Identify which cell holds the provided text, then report its (x, y) central coordinate. 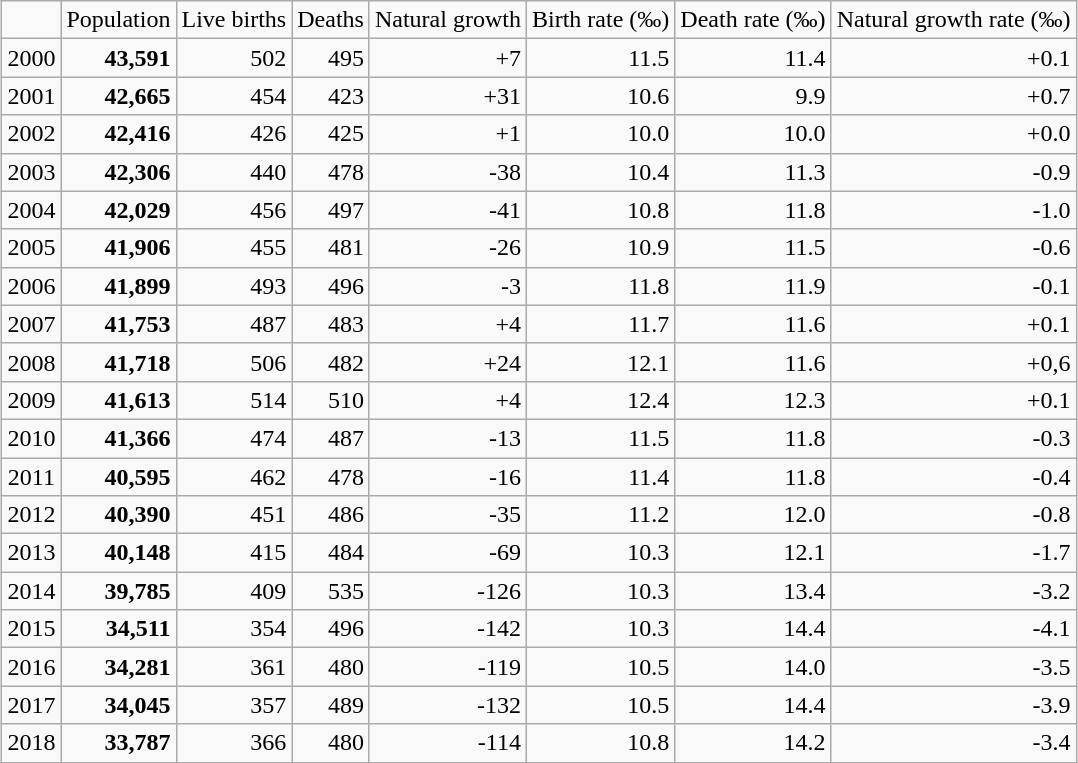
Natural growth (448, 20)
514 (234, 400)
484 (331, 553)
361 (234, 667)
456 (234, 210)
-0.3 (954, 438)
-69 (448, 553)
-3.4 (954, 743)
-3 (448, 286)
474 (234, 438)
2002 (32, 134)
506 (234, 362)
Natural growth rate (‰) (954, 20)
34,281 (118, 667)
+0.7 (954, 96)
Birth rate (‰) (600, 20)
12.0 (753, 515)
39,785 (118, 591)
-0.8 (954, 515)
12.4 (600, 400)
425 (331, 134)
9.9 (753, 96)
357 (234, 705)
2015 (32, 629)
43,591 (118, 58)
14.2 (753, 743)
-26 (448, 248)
481 (331, 248)
-1.7 (954, 553)
2016 (32, 667)
-126 (448, 591)
2010 (32, 438)
451 (234, 515)
-3.9 (954, 705)
34,511 (118, 629)
41,718 (118, 362)
41,366 (118, 438)
34,045 (118, 705)
11.3 (753, 172)
455 (234, 248)
454 (234, 96)
354 (234, 629)
14.0 (753, 667)
510 (331, 400)
11.9 (753, 286)
10.6 (600, 96)
-132 (448, 705)
-16 (448, 477)
41,906 (118, 248)
2011 (32, 477)
+0.0 (954, 134)
+1 (448, 134)
-3.5 (954, 667)
2009 (32, 400)
+24 (448, 362)
41,613 (118, 400)
2003 (32, 172)
40,148 (118, 553)
13.4 (753, 591)
2013 (32, 553)
Deaths (331, 20)
489 (331, 705)
41,899 (118, 286)
2004 (32, 210)
-41 (448, 210)
495 (331, 58)
2000 (32, 58)
42,029 (118, 210)
11.2 (600, 515)
-142 (448, 629)
10.4 (600, 172)
2012 (32, 515)
42,665 (118, 96)
Death rate (‰) (753, 20)
41,753 (118, 324)
502 (234, 58)
10.9 (600, 248)
2017 (32, 705)
440 (234, 172)
423 (331, 96)
33,787 (118, 743)
42,416 (118, 134)
-35 (448, 515)
-0.6 (954, 248)
+7 (448, 58)
483 (331, 324)
-13 (448, 438)
-0.9 (954, 172)
-114 (448, 743)
2008 (32, 362)
+0,6 (954, 362)
-0.1 (954, 286)
Live births (234, 20)
2018 (32, 743)
366 (234, 743)
535 (331, 591)
-3.2 (954, 591)
-1.0 (954, 210)
2005 (32, 248)
-119 (448, 667)
497 (331, 210)
2006 (32, 286)
2007 (32, 324)
12.3 (753, 400)
493 (234, 286)
40,595 (118, 477)
462 (234, 477)
415 (234, 553)
409 (234, 591)
Population (118, 20)
2001 (32, 96)
40,390 (118, 515)
-38 (448, 172)
2014 (32, 591)
426 (234, 134)
42,306 (118, 172)
486 (331, 515)
-0.4 (954, 477)
482 (331, 362)
-4.1 (954, 629)
11.7 (600, 324)
+31 (448, 96)
